From the cell containing the given text, extract its center point as (X, Y) coordinate. 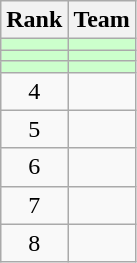
8 (34, 243)
7 (34, 205)
Rank (34, 20)
Team (102, 20)
5 (34, 129)
6 (34, 167)
4 (34, 91)
